Extract the [x, y] coordinate from the center of the cell holding the provided text.  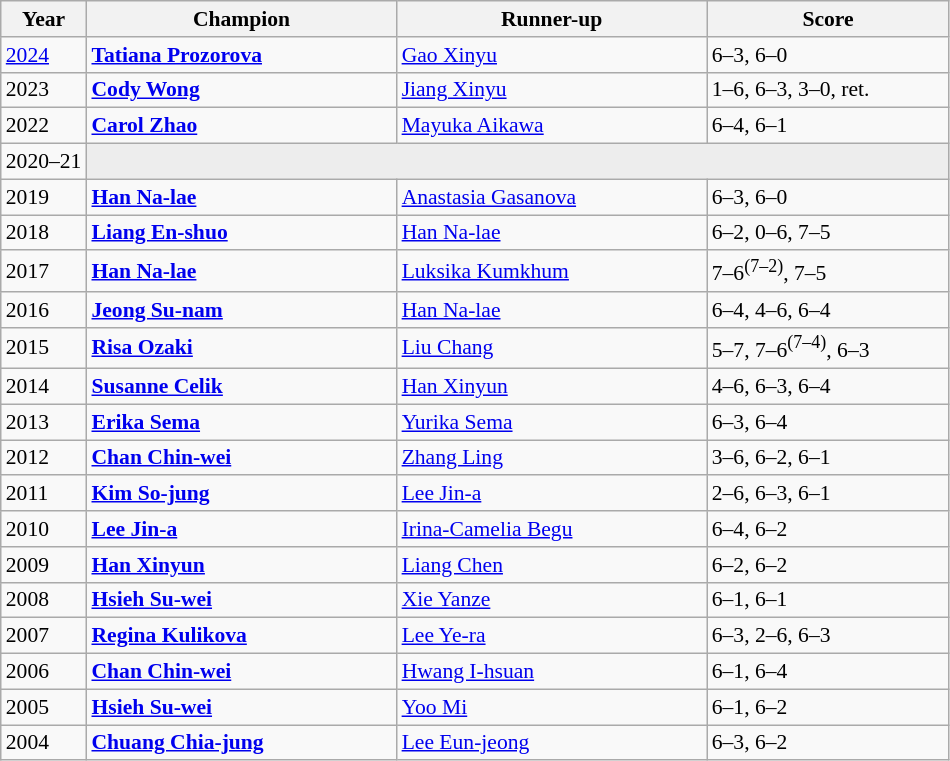
Lee Eun-jeong [552, 743]
2023 [44, 90]
Jeong Su-nam [241, 310]
2008 [44, 601]
Yurika Sema [552, 422]
Luksika Kumkhum [552, 272]
Champion [241, 19]
6–4, 4–6, 6–4 [828, 310]
2–6, 6–3, 6–1 [828, 494]
Liu Chang [552, 348]
6–2, 0–6, 7–5 [828, 233]
2017 [44, 272]
Score [828, 19]
Hwang I-hsuan [552, 672]
Liang En-shuo [241, 233]
Irina-Camelia Begu [552, 529]
6–1, 6–4 [828, 672]
2005 [44, 707]
2024 [44, 55]
Chuang Chia-jung [241, 743]
Mayuka Aikawa [552, 126]
Risa Ozaki [241, 348]
2006 [44, 672]
2022 [44, 126]
Carol Zhao [241, 126]
Zhang Ling [552, 458]
6–3, 6–2 [828, 743]
6–4, 6–2 [828, 529]
Susanne Celik [241, 387]
Gao Xinyu [552, 55]
2007 [44, 636]
Anastasia Gasanova [552, 197]
2020–21 [44, 162]
6–2, 6–2 [828, 565]
4–6, 6–3, 6–4 [828, 387]
Runner-up [552, 19]
Cody Wong [241, 90]
3–6, 6–2, 6–1 [828, 458]
2009 [44, 565]
2013 [44, 422]
2015 [44, 348]
2016 [44, 310]
Liang Chen [552, 565]
Kim So-jung [241, 494]
Erika Sema [241, 422]
2004 [44, 743]
Lee Ye-ra [552, 636]
6–1, 6–1 [828, 601]
6–3, 2–6, 6–3 [828, 636]
5–7, 7–6(7–4), 6–3 [828, 348]
2010 [44, 529]
1–6, 6–3, 3–0, ret. [828, 90]
6–3, 6–4 [828, 422]
2012 [44, 458]
2014 [44, 387]
6–4, 6–1 [828, 126]
2019 [44, 197]
Jiang Xinyu [552, 90]
2018 [44, 233]
Yoo Mi [552, 707]
2011 [44, 494]
Tatiana Prozorova [241, 55]
7–6(7–2), 7–5 [828, 272]
6–1, 6–2 [828, 707]
Xie Yanze [552, 601]
Regina Kulikova [241, 636]
Year [44, 19]
